Find where the given text appears and provide that cell's center as [X, Y] coordinate. 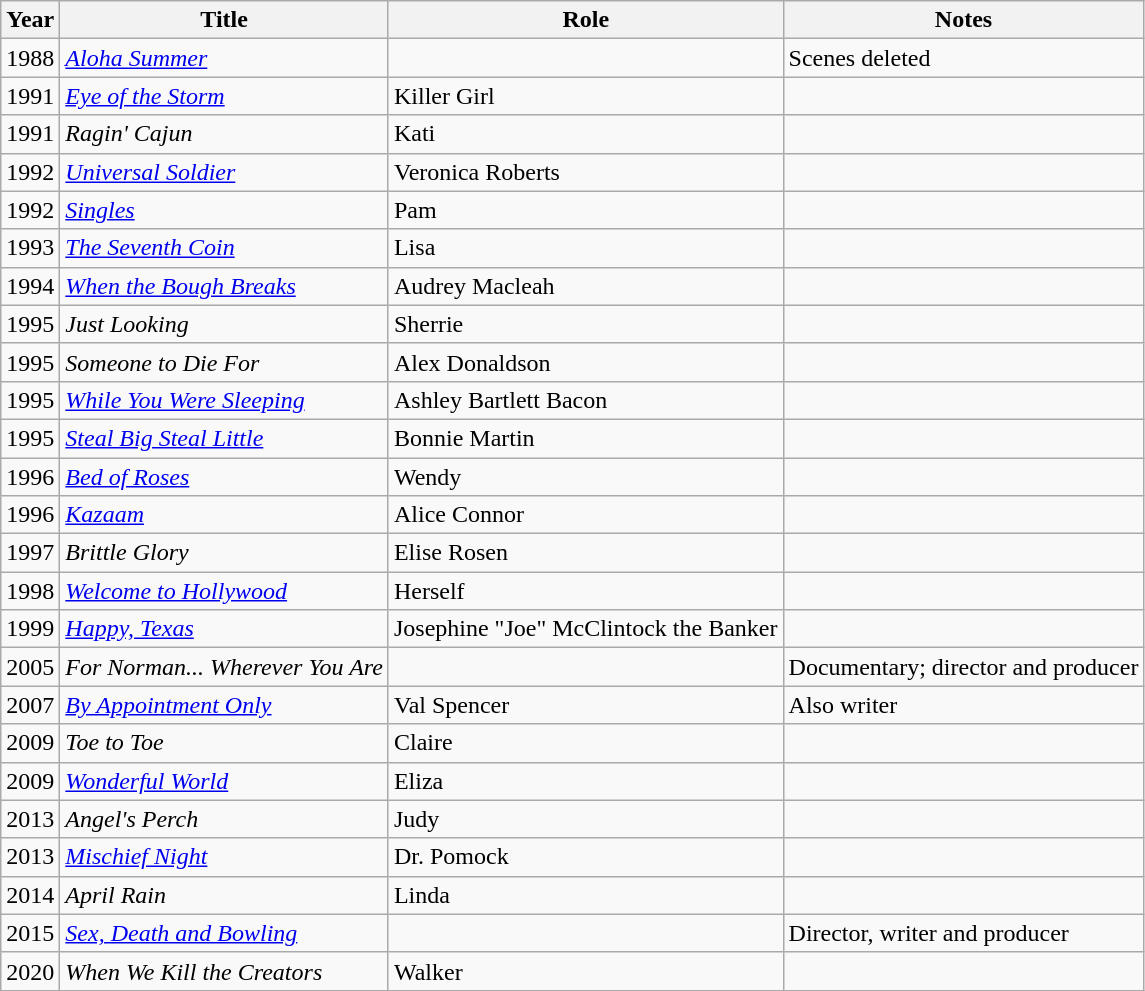
Elise Rosen [586, 553]
Toe to Toe [224, 743]
Director, writer and producer [964, 933]
Universal Soldier [224, 172]
Killer Girl [586, 96]
Eye of the Storm [224, 96]
Angel's Perch [224, 819]
Claire [586, 743]
Someone to Die For [224, 362]
Wonderful World [224, 781]
2005 [30, 667]
Walker [586, 971]
Happy, Texas [224, 629]
Herself [586, 591]
1993 [30, 248]
Wendy [586, 477]
Mischief Night [224, 857]
Lisa [586, 248]
Judy [586, 819]
1999 [30, 629]
1997 [30, 553]
For Norman... Wherever You Are [224, 667]
Sex, Death and Bowling [224, 933]
Documentary; director and producer [964, 667]
Brittle Glory [224, 553]
Steal Big Steal Little [224, 438]
April Rain [224, 895]
Alex Donaldson [586, 362]
Eliza [586, 781]
Just Looking [224, 324]
Josephine "Joe" McClintock the Banker [586, 629]
Val Spencer [586, 705]
Bed of Roses [224, 477]
1998 [30, 591]
Pam [586, 210]
Also writer [964, 705]
Notes [964, 20]
Dr. Pomock [586, 857]
When the Bough Breaks [224, 286]
Kazaam [224, 515]
Veronica Roberts [586, 172]
Bonnie Martin [586, 438]
Kati [586, 134]
The Seventh Coin [224, 248]
2015 [30, 933]
Role [586, 20]
Welcome to Hollywood [224, 591]
Singles [224, 210]
Alice Connor [586, 515]
2014 [30, 895]
Aloha Summer [224, 58]
When We Kill the Creators [224, 971]
While You Were Sleeping [224, 400]
2020 [30, 971]
Sherrie [586, 324]
Linda [586, 895]
Title [224, 20]
2007 [30, 705]
Ragin' Cajun [224, 134]
Year [30, 20]
1994 [30, 286]
Audrey Macleah [586, 286]
By Appointment Only [224, 705]
Scenes deleted [964, 58]
1988 [30, 58]
Ashley Bartlett Bacon [586, 400]
